Determine the [x, y] coordinate at the center of the cell enclosing the given text.  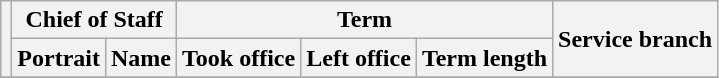
Portrait [59, 58]
Left office [359, 58]
Name [140, 58]
Took office [239, 58]
Service branch [636, 39]
Chief of Staff [94, 20]
Term length [484, 58]
Term [365, 20]
